Locate the cell with the specified text and output its (x, y) center coordinate. 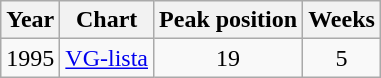
1995 (30, 58)
Year (30, 20)
19 (228, 58)
Peak position (228, 20)
Weeks (342, 20)
VG-lista (107, 58)
5 (342, 58)
Chart (107, 20)
